Detect which cell encompasses the target text, then output its [x, y] center coordinate. 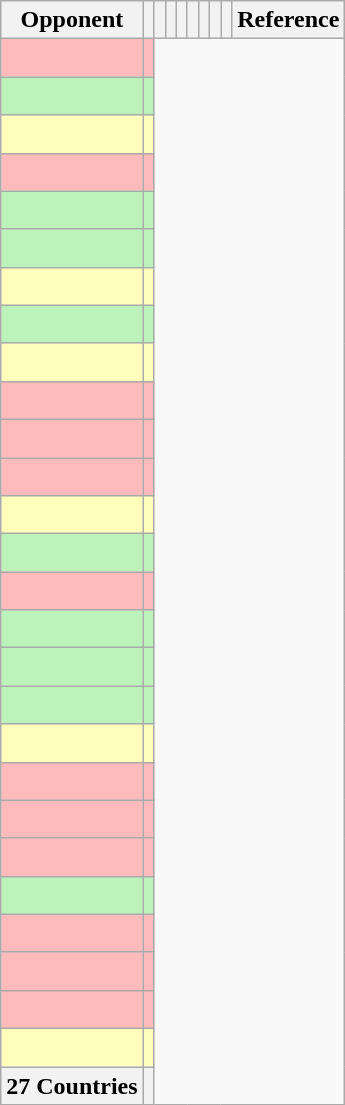
27 Countries [72, 1085]
Opponent [72, 20]
Reference [288, 20]
